Pinpoint the cell where the given text exists, returning its (x, y) midpoint coordinate. 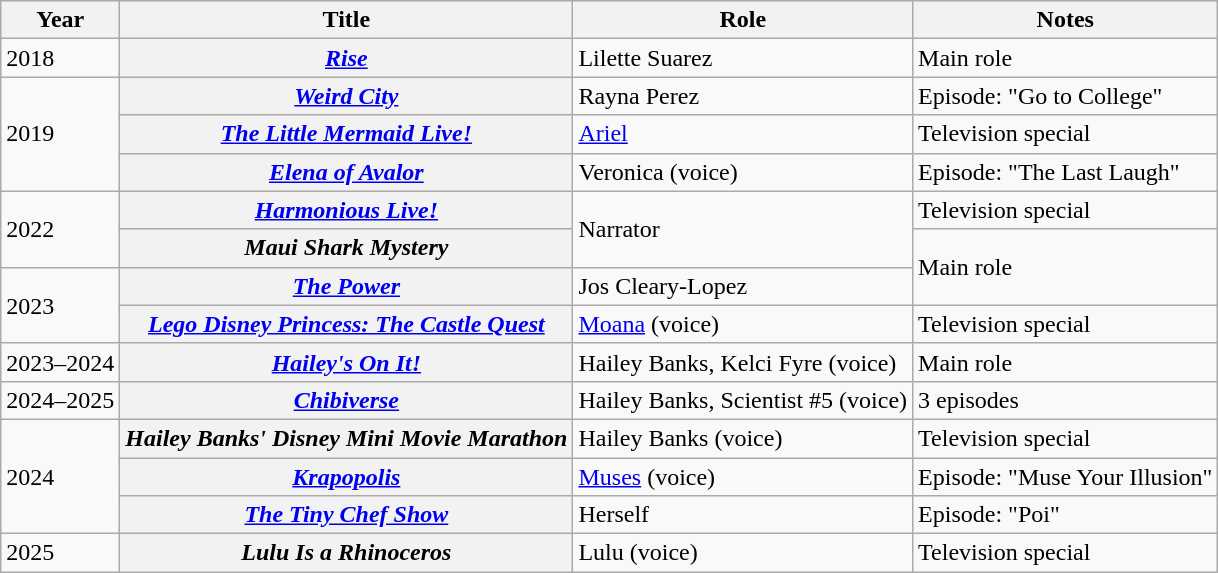
2022 (60, 229)
2023 (60, 305)
Krapopolis (346, 477)
The Little Mermaid Live! (346, 134)
Role (743, 20)
2025 (60, 553)
Lulu (voice) (743, 553)
The Power (346, 286)
3 episodes (1066, 400)
2024 (60, 476)
2023–2024 (60, 362)
Rise (346, 58)
Elena of Avalor (346, 172)
Ariel (743, 134)
Narrator (743, 229)
Lego Disney Princess: The Castle Quest (346, 324)
Veronica (voice) (743, 172)
Hailey Banks, Scientist #5 (voice) (743, 400)
Episode: "Muse Your Illusion" (1066, 477)
Harmonious Live! (346, 210)
Episode: "Go to College" (1066, 96)
Lulu Is a Rhinoceros (346, 553)
The Tiny Chef Show (346, 515)
Year (60, 20)
Hailey Banks (voice) (743, 438)
Hailey Banks' Disney Mini Movie Marathon (346, 438)
Notes (1066, 20)
Chibiverse (346, 400)
2024–2025 (60, 400)
Maui Shark Mystery (346, 248)
2018 (60, 58)
Title (346, 20)
Jos Cleary-Lopez (743, 286)
Episode: "Poi" (1066, 515)
Muses (voice) (743, 477)
Hailey Banks, Kelci Fyre (voice) (743, 362)
Herself (743, 515)
Rayna Perez (743, 96)
Weird City (346, 96)
Hailey's On It! (346, 362)
Episode: "The Last Laugh" (1066, 172)
Moana (voice) (743, 324)
2019 (60, 134)
Lilette Suarez (743, 58)
